Return the [x, y] coordinate for the center point of the cell that contains the specified text.  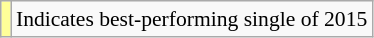
Indicates best-performing single of 2015 [192, 19]
